Return (X, Y) of the center of cell containing provided text 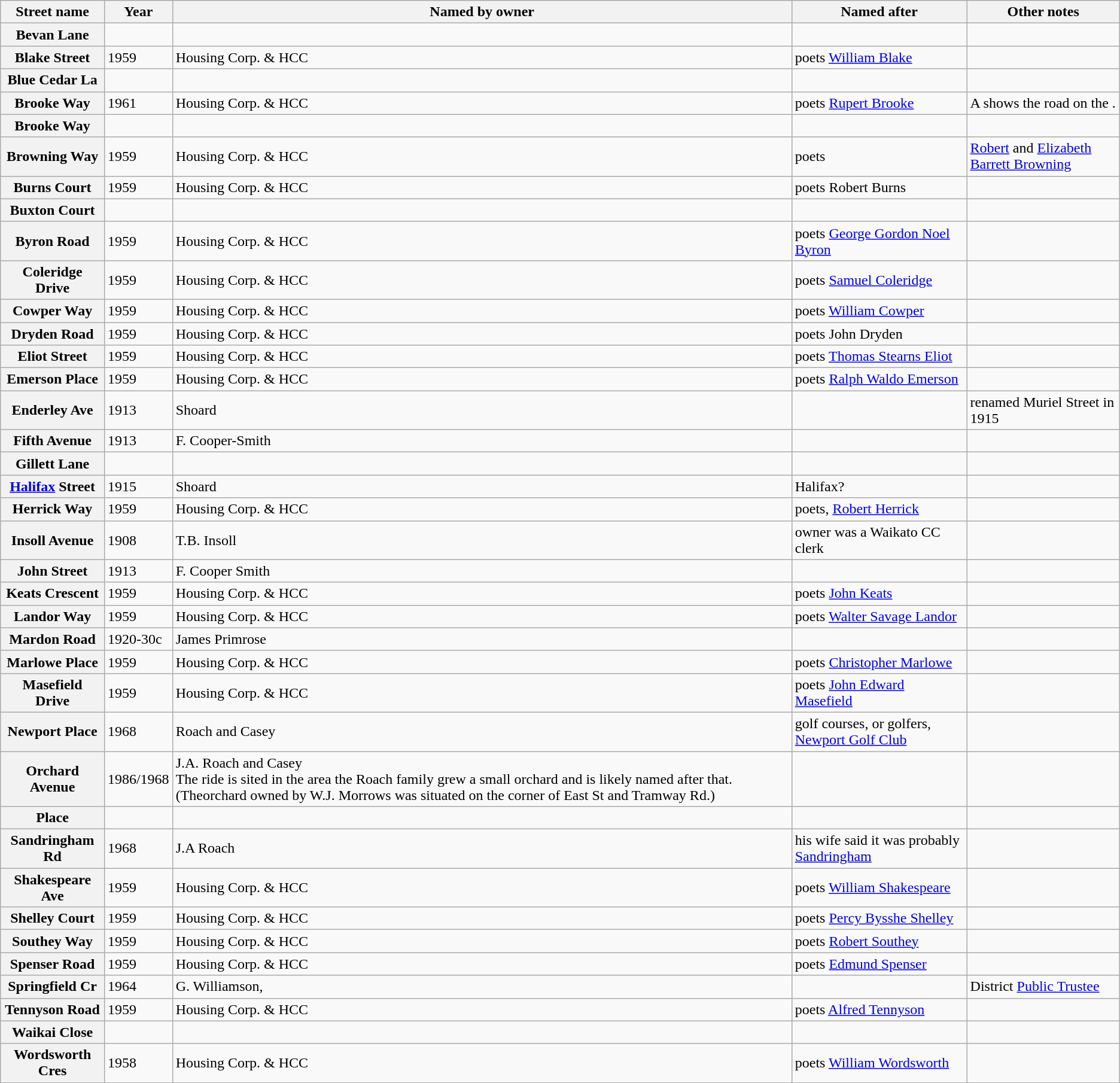
Roach and Casey (482, 731)
poets William Wordsworth (879, 1063)
Keats Crescent (53, 594)
poets George Gordon Noel Byron (879, 241)
1986/1968 (138, 779)
Dryden Road (53, 333)
renamed Muriel Street in 1915 (1043, 410)
Insoll Avenue (53, 540)
Named after (879, 12)
poets Christopher Marlowe (879, 662)
Other notes (1043, 12)
poets Edmund Spenser (879, 964)
poets Rupert Brooke (879, 103)
poets, Robert Herrick (879, 509)
Shelley Court (53, 918)
poets Alfred Tennyson (879, 1009)
poets John Edward Masefield (879, 693)
poets William Cowper (879, 311)
poets Samuel Coleridge (879, 280)
poets Robert Burns (879, 187)
Landor Way (53, 616)
Blue Cedar La (53, 80)
Enderley Ave (53, 410)
G. Williamson, (482, 987)
Wordsworth Cres (53, 1063)
T.B. Insoll (482, 540)
Shakespeare Ave (53, 888)
Fifth Avenue (53, 441)
golf courses, or golfers, Newport Golf Club (879, 731)
Herrick Way (53, 509)
Spenser Road (53, 964)
Buxton Court (53, 210)
F. Cooper Smith (482, 571)
Place (53, 818)
his wife said it was probably Sandringham (879, 848)
poets John Keats (879, 594)
J.A Roach (482, 848)
poets John Dryden (879, 333)
Masefield Drive (53, 693)
1908 (138, 540)
F. Cooper-Smith (482, 441)
Tennyson Road (53, 1009)
poets William Shakespeare (879, 888)
Orchard Avenue (53, 779)
Blake Street (53, 57)
Byron Road (53, 241)
poets (879, 157)
John Street (53, 571)
Halifax Street (53, 486)
District Public Trustee (1043, 987)
Gillett Lane (53, 464)
Waikai Close (53, 1032)
Springfield Cr (53, 987)
Browning Way (53, 157)
Bevan Lane (53, 35)
A shows the road on the . (1043, 103)
Burns Court (53, 187)
Mardon Road (53, 639)
1964 (138, 987)
1915 (138, 486)
James Primrose (482, 639)
Halifax? (879, 486)
poets Thomas Stearns Eliot (879, 357)
poets Ralph Waldo Emerson (879, 379)
poets William Blake (879, 57)
1958 (138, 1063)
Year (138, 12)
Eliot Street (53, 357)
Newport Place (53, 731)
Sandringham Rd (53, 848)
1920-30c (138, 639)
Marlowe Place (53, 662)
poets Walter Savage Landor (879, 616)
Southey Way (53, 941)
poets Robert Southey (879, 941)
Street name (53, 12)
Robert and Elizabeth Barrett Browning (1043, 157)
1961 (138, 103)
Emerson Place (53, 379)
Named by owner (482, 12)
Coleridge Drive (53, 280)
poets Percy Bysshe Shelley (879, 918)
owner was a Waikato CC clerk (879, 540)
Cowper Way (53, 311)
